Identify which cell holds the provided text, then report its [X, Y] central coordinate. 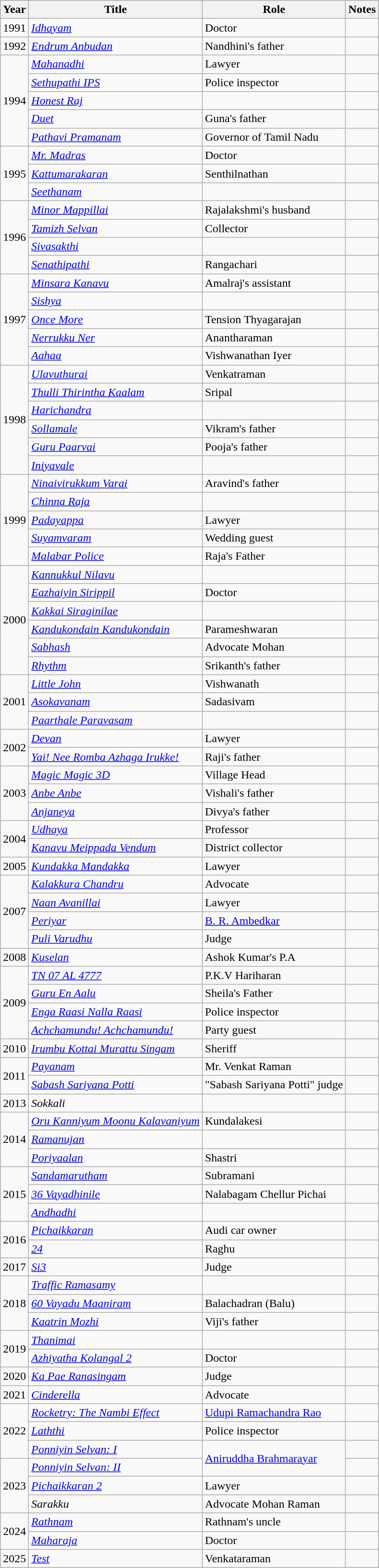
Kattumarakaran [115, 173]
Sabhash [115, 647]
Sollamale [115, 429]
Pathavi Pramanam [115, 137]
Rathnam [115, 1522]
2020 [14, 1376]
Guna's father [274, 119]
Aahaa [115, 356]
60 Vayadu Maaniram [115, 1303]
Kuselan [115, 957]
Minsara Kanavu [115, 283]
Anjaneya [115, 812]
Sheila's Father [274, 993]
2023 [14, 1486]
Shastri [274, 1158]
2025 [14, 1558]
Traffic Ramasamy [115, 1285]
2004 [14, 839]
2024 [14, 1531]
1997 [14, 319]
Collector [274, 228]
Year [14, 10]
2000 [14, 620]
Poriyaalan [115, 1158]
Vikram's father [274, 429]
Naan Avanillai [115, 902]
2011 [14, 1075]
Venkataraman [274, 1558]
2005 [14, 866]
2015 [14, 1194]
Paarthale Paravasam [115, 720]
Sethupathi IPS [115, 82]
P.K.V Hariharan [274, 975]
Sandamarutham [115, 1176]
2009 [14, 1003]
Cinderella [115, 1395]
Vishali's father [274, 793]
Balachadran (Balu) [274, 1303]
Sabash Sariyana Potti [115, 1084]
District collector [274, 848]
Title [115, 10]
2008 [14, 957]
Seethanam [115, 192]
Puli Varudhu [115, 939]
Sheriff [274, 1048]
Laththi [115, 1431]
Raji's father [274, 756]
Tamizh Selvan [115, 228]
Ka Pae Ranasingam [115, 1376]
2016 [14, 1240]
Idhayam [115, 28]
Maharaja [115, 1540]
Professor [274, 830]
2007 [14, 912]
2018 [14, 1303]
Udhaya [115, 830]
Kakkai Siraginilae [115, 611]
Anbe Anbe [115, 793]
Irumbu Kottai Murattu Singam [115, 1048]
Rhythm [115, 666]
Yai! Nee Romba Azhaga Irukke! [115, 756]
Sadasivam [274, 702]
Suyamvaram [115, 538]
Village Head [274, 775]
Achchamundu! Achchamundu! [115, 1030]
Audi car owner [274, 1230]
Sripal [274, 392]
Enga Raasi Nalla Raasi [115, 1012]
Si3 [115, 1267]
Pichaikkaran 2 [115, 1486]
Nandhini's father [274, 46]
2017 [14, 1267]
Mahanadhi [115, 64]
2010 [14, 1048]
2013 [14, 1103]
Wedding guest [274, 538]
TN 07 AL 4777 [115, 975]
2003 [14, 793]
Periyar [115, 921]
Andhadhi [115, 1212]
Thanimai [115, 1340]
"Sabash Sariyana Potti" judge [274, 1084]
Pooja's father [274, 447]
Kalakkura Chandru [115, 884]
Nalabagam Chellur Pichai [274, 1194]
Duet [115, 119]
Kundakka Mandakka [115, 866]
Mr. Madras [115, 155]
2021 [14, 1395]
Malabar Police [115, 556]
Governor of Tamil Nadu [274, 137]
36 Vayadhinile [115, 1194]
Nerrukku Ner [115, 338]
Ponniyin Selvan: II [115, 1467]
Eazhaiyin Sirippil [115, 593]
2022 [14, 1431]
Mr. Venkat Raman [274, 1066]
Advocate Mohan [274, 647]
Raja's Father [274, 556]
Oru Kanniyum Moonu Kalavaniyum [115, 1121]
Viji's father [274, 1321]
Little John [115, 684]
Vishwanath [274, 684]
Parameshwaran [274, 629]
Kannukkul Nilavu [115, 575]
Payanam [115, 1066]
2019 [14, 1349]
Kaatrin Mozhi [115, 1321]
Party guest [274, 1030]
Honest Raj [115, 101]
Test [115, 1558]
1991 [14, 28]
Srikanth's father [274, 666]
Ashok Kumar's P.A [274, 957]
Rocketry: The Nambi Effect [115, 1413]
Sivasakthi [115, 247]
Role [274, 10]
Notes [362, 10]
Kandukondain Kandukondain [115, 629]
Raghu [274, 1249]
Sokkali [115, 1103]
Amalraj's assistant [274, 283]
Padayappa [115, 519]
Vishwanathan Iyer [274, 356]
Rangachari [274, 265]
1998 [14, 419]
1994 [14, 101]
Subramani [274, 1176]
2014 [14, 1139]
Venkatraman [274, 374]
Senthilnathan [274, 173]
Kanavu Meippada Vendum [115, 848]
Ninaivirukkum Varai [115, 483]
1992 [14, 46]
2001 [14, 702]
Chinna Raja [115, 501]
Advocate Mohan Raman [274, 1504]
Azhiyatha Kolangal 2 [115, 1358]
1999 [14, 519]
Divya's father [274, 812]
Iniyavale [115, 465]
Rajalakshmi's husband [274, 210]
B. R. Ambedkar [274, 921]
Senathipathi [115, 265]
Magic Magic 3D [115, 775]
Harichandra [115, 410]
Ulavuthurai [115, 374]
Guru Paarvai [115, 447]
24 [115, 1249]
Rathnam's uncle [274, 1522]
Ramanujan [115, 1139]
1995 [14, 173]
Asokavanam [115, 702]
Tension Thyagarajan [274, 319]
Udupi Ramachandra Rao [274, 1413]
Devan [115, 738]
Guru En Aalu [115, 993]
Ponniyin Selvan: I [115, 1449]
Thulli Thirintha Kaalam [115, 392]
Once More [115, 319]
Pichaikkaran [115, 1230]
Anantharaman [274, 338]
Sarakku [115, 1504]
2002 [14, 747]
Kundalakesi [274, 1121]
Sishya [115, 301]
1996 [14, 237]
Aravind's father [274, 483]
Minor Mappillai [115, 210]
Endrum Anbudan [115, 46]
Aniruddha Brahmarayar [274, 1458]
